Extract the (X, Y) coordinate from the center of the cell holding the provided text.  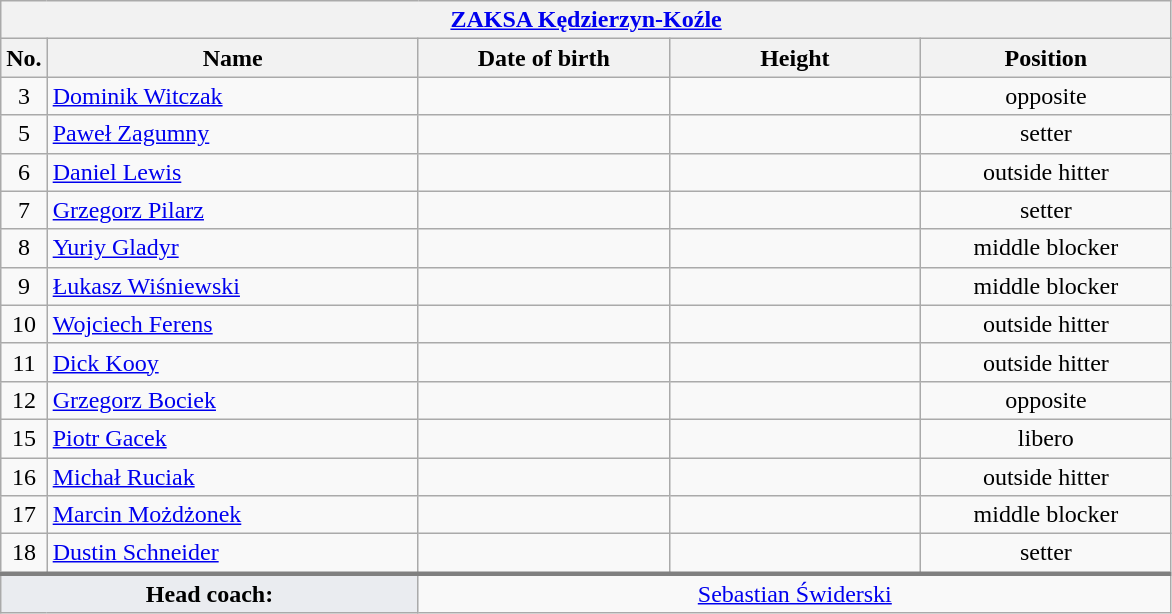
9 (24, 286)
3 (24, 96)
17 (24, 515)
Dick Kooy (232, 362)
Position (1046, 58)
7 (24, 210)
16 (24, 477)
Łukasz Wiśniewski (232, 286)
Wojciech Ferens (232, 324)
Head coach: (210, 593)
Dominik Witczak (232, 96)
Dustin Schneider (232, 554)
No. (24, 58)
6 (24, 172)
Grzegorz Pilarz (232, 210)
8 (24, 248)
15 (24, 438)
10 (24, 324)
ZAKSA Kędzierzyn-Koźle (586, 20)
5 (24, 134)
Date of birth (544, 58)
Yuriy Gladyr (232, 248)
Name (232, 58)
18 (24, 554)
Sebastian Świderski (794, 593)
12 (24, 400)
Paweł Zagumny (232, 134)
Height (794, 58)
Marcin Możdżonek (232, 515)
Michał Ruciak (232, 477)
Piotr Gacek (232, 438)
libero (1046, 438)
Daniel Lewis (232, 172)
Grzegorz Bociek (232, 400)
11 (24, 362)
